Extract the [X, Y] coordinate from the center of the cell holding the provided text.  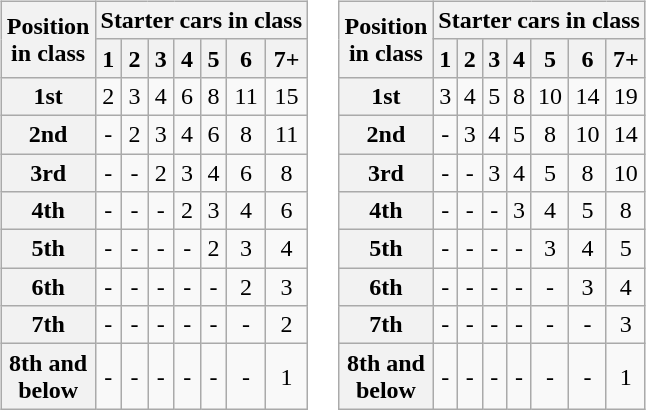
19 [626, 96]
15 [287, 96]
